Search for the cell housing the specified text and yield its [x, y] center coordinate. 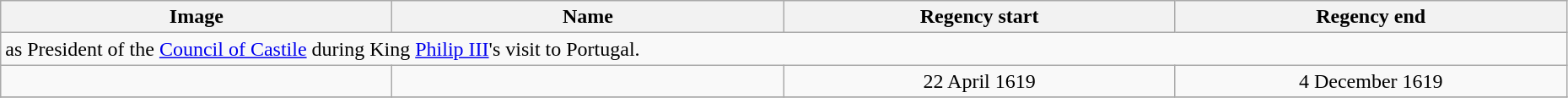
Image [197, 17]
Name [588, 17]
as President of the Council of Castile during King Philip III's visit to Portugal. [784, 49]
22 April 1619 [979, 81]
Regency start [979, 17]
4 December 1619 [1371, 81]
Regency end [1371, 17]
